Output the (x, y) coordinate of the center of the cell containing the given text.  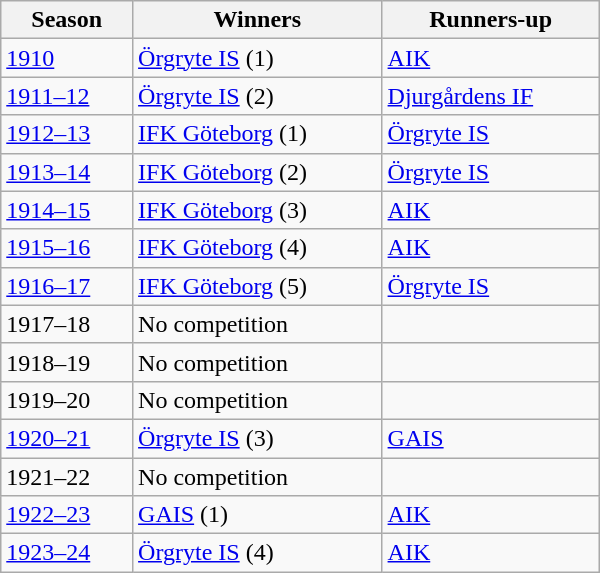
1922–23 (67, 515)
1923–24 (67, 553)
1920–21 (67, 438)
IFK Göteborg (5) (258, 286)
Winners (258, 20)
Runners-up (490, 20)
1917–18 (67, 324)
Season (67, 20)
1918–19 (67, 362)
IFK Göteborg (1) (258, 134)
Örgryte IS (2) (258, 96)
1912–13 (67, 134)
Örgryte IS (4) (258, 553)
Örgryte IS (3) (258, 438)
1915–16 (67, 248)
IFK Göteborg (2) (258, 172)
IFK Göteborg (4) (258, 248)
1911–12 (67, 96)
Örgryte IS (1) (258, 58)
Djurgårdens IF (490, 96)
GAIS (1) (258, 515)
1913–14 (67, 172)
1910 (67, 58)
GAIS (490, 438)
1916–17 (67, 286)
1919–20 (67, 400)
1914–15 (67, 210)
IFK Göteborg (3) (258, 210)
1921–22 (67, 477)
